Return the (x, y) coordinate for the center point of the cell that contains the specified text.  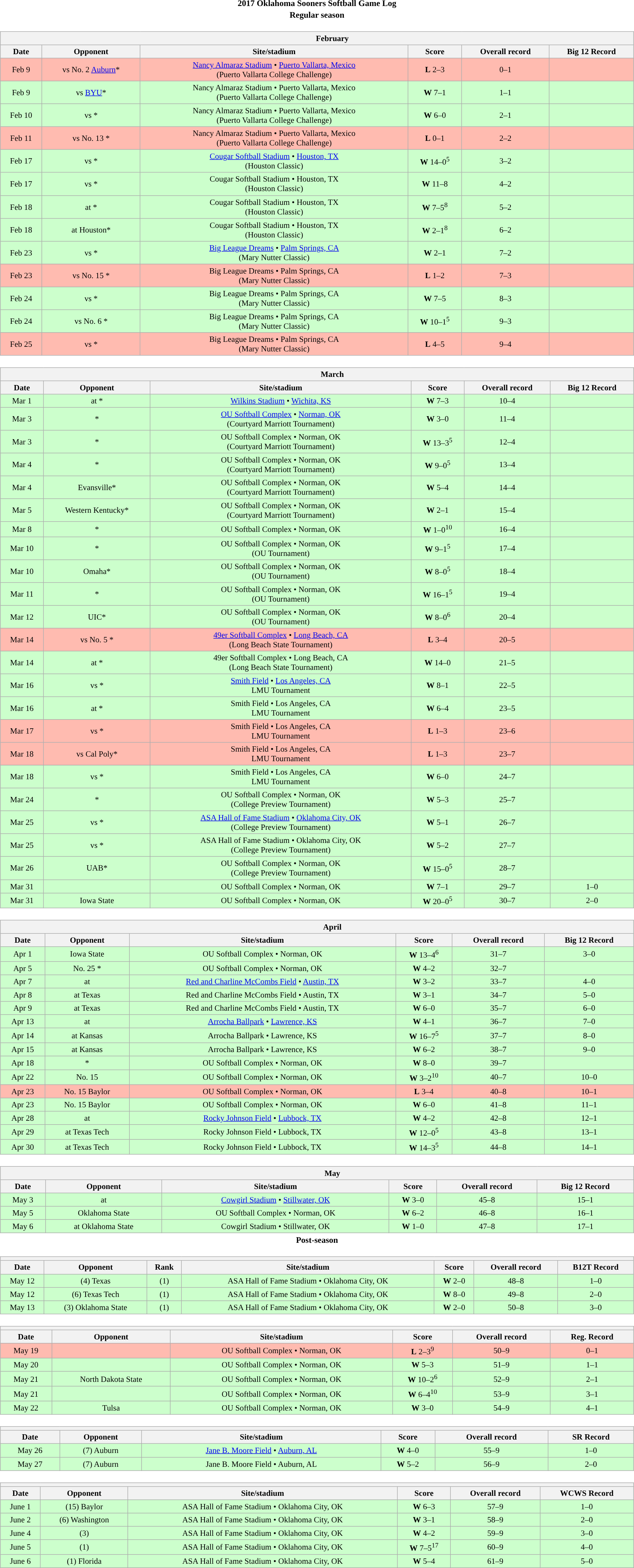
No. 25 * (87, 968)
42–8 (498, 1118)
Apr 8 (23, 995)
Mar 24 (22, 800)
June 6 (21, 1561)
vs No. 6 * (91, 321)
9–3 (505, 321)
March (317, 374)
L 0–1 (434, 138)
58–9 (495, 1520)
38–7 (498, 1050)
Reg. Record (592, 1337)
Apr 22 (23, 1077)
19–4 (507, 594)
6–2 (505, 230)
7–2 (505, 253)
W 6–3 (424, 1506)
57–9 (495, 1506)
at Oklahoma State (103, 1227)
(15) Baylor (84, 1506)
43–8 (498, 1132)
35–7 (498, 1008)
W 2–18 (434, 230)
3–2 (505, 161)
46–8 (487, 1213)
May 19 (26, 1350)
L 2–3 (434, 69)
40–7 (498, 1077)
12–4 (507, 442)
31–7 (498, 954)
23–7 (507, 754)
2–2 (505, 138)
North Dakota State (111, 1379)
W 6–410 (422, 1394)
45–8 (487, 1200)
7–0 (589, 1022)
Mar 5 (22, 510)
W 7–5 (434, 298)
May 13 (22, 1307)
W 1–0 (413, 1227)
W 14–05 (434, 161)
vs No. 13 * (91, 138)
23–6 (507, 731)
W 13–35 (437, 442)
Apr 15 (23, 1050)
Mar 17 (22, 731)
W 1–010 (437, 529)
L 2–39 (422, 1350)
15–4 (507, 510)
20–4 (507, 616)
37–7 (498, 1035)
Oklahoma State (103, 1213)
10–0 (589, 1077)
W 8–05 (437, 571)
May 20 (26, 1365)
(3) (84, 1533)
W 15–05 (437, 868)
vs No. 5 * (97, 640)
32–7 (498, 968)
W 9–15 (437, 548)
W 5–1 (437, 822)
59–9 (495, 1533)
W 14–35 (424, 1147)
W 20–05 (437, 900)
vs Cal Poly* (97, 754)
12–1 (589, 1118)
28–7 (507, 868)
Apr 9 (23, 1008)
6–0 (589, 1008)
Mar 26 (22, 868)
W 7–58 (434, 207)
April (317, 927)
WCWS Record (587, 1493)
Tulsa (111, 1408)
vs BYU* (91, 93)
SR Record (591, 1437)
23–5 (507, 708)
Mar 1 (22, 401)
W 3–210 (424, 1077)
40–8 (498, 1091)
10–1 (589, 1091)
W 4–1 (424, 1022)
51–9 (502, 1365)
Mar 8 (22, 529)
February (317, 38)
30–7 (507, 900)
W 8–1 (437, 685)
27–7 (507, 845)
W 4–0 (408, 1451)
13–1 (589, 1132)
8–0 (589, 1035)
May 5 (23, 1213)
8–3 (505, 298)
June 5 (21, 1547)
B12T Record (596, 1267)
W 16–15 (437, 594)
(3) Oklahoma State (96, 1307)
June 4 (21, 1533)
(4) Texas (96, 1281)
L 4–5 (434, 344)
Apr 1 (23, 954)
L 1–2 (434, 275)
16–4 (507, 529)
June 2 (21, 1520)
at Houston* (91, 230)
W 16–75 (424, 1035)
Apr 14 (23, 1035)
52–9 (502, 1379)
Feb 11 (21, 138)
11–4 (507, 419)
(1) Florida (84, 1561)
55–9 (491, 1451)
May (317, 1173)
47–8 (487, 1227)
34–7 (498, 995)
4–1 (592, 1408)
17–1 (586, 1227)
No. 15 (87, 1077)
Feb 25 (21, 344)
Western Kentucky* (97, 510)
36–7 (498, 1022)
W 7–3 (437, 401)
May 6 (23, 1227)
22–5 (507, 685)
60–9 (495, 1547)
May 26 (30, 1451)
18–4 (507, 571)
17–4 (507, 548)
21–5 (507, 662)
15–1 (586, 1200)
W 10–15 (434, 321)
16–1 (586, 1213)
61–9 (495, 1561)
5–2 (505, 207)
W 10–26 (422, 1379)
Apr 18 (23, 1063)
Rank (164, 1267)
25–7 (507, 800)
W 14–0 (437, 662)
Omaha* (97, 571)
May 27 (30, 1464)
39–7 (498, 1063)
UIC* (97, 616)
W 12–05 (424, 1132)
W 7–517 (424, 1547)
9–4 (505, 344)
Apr 28 (23, 1118)
20–5 (507, 640)
May 22 (26, 1408)
56–9 (491, 1464)
W 3–2 (424, 982)
3–1 (592, 1394)
Wilkins Stadium • Wichita, KS (281, 401)
14–1 (589, 1147)
(6) Texas Tech (96, 1294)
W 13–46 (424, 954)
24–7 (507, 777)
vs No. 2 Auburn* (91, 69)
14–4 (507, 488)
50–8 (516, 1307)
Apr 13 (23, 1022)
50–9 (502, 1350)
Apr 30 (23, 1147)
vs No. 15 * (91, 275)
W 11–8 (434, 184)
Mar 12 (22, 616)
29–7 (507, 886)
Apr 29 (23, 1132)
W 6–4 (437, 708)
Apr 5 (23, 968)
48–8 (516, 1281)
(6) Washington (84, 1520)
Apr 7 (23, 982)
Evansville* (97, 488)
11–1 (589, 1104)
26–7 (507, 822)
54–9 (502, 1408)
44–8 (498, 1147)
7–3 (505, 275)
UAB* (97, 868)
June 1 (21, 1506)
W 9–05 (437, 465)
W 8–06 (437, 616)
4–2 (505, 184)
Feb 10 (21, 115)
41–8 (498, 1104)
13–4 (507, 465)
10–4 (507, 401)
9–0 (589, 1050)
53–9 (502, 1394)
May 3 (23, 1200)
Mar 11 (22, 594)
33–7 (498, 982)
49–8 (516, 1294)
